For the text-containing cell, return its midpoint in (X, Y) coordinate format. 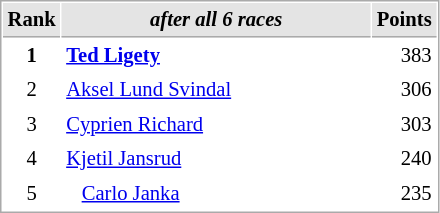
3 (32, 124)
after all 6 races (216, 20)
2 (32, 90)
235 (404, 194)
1 (32, 56)
Kjetil Jansrud (216, 158)
Aksel Lund Svindal (216, 90)
Cyprien Richard (216, 124)
240 (404, 158)
4 (32, 158)
383 (404, 56)
Carlo Janka (216, 194)
Points (404, 20)
Ted Ligety (216, 56)
306 (404, 90)
5 (32, 194)
303 (404, 124)
Rank (32, 20)
